Determine the [X, Y] coordinate at the center of the cell enclosing the given text.  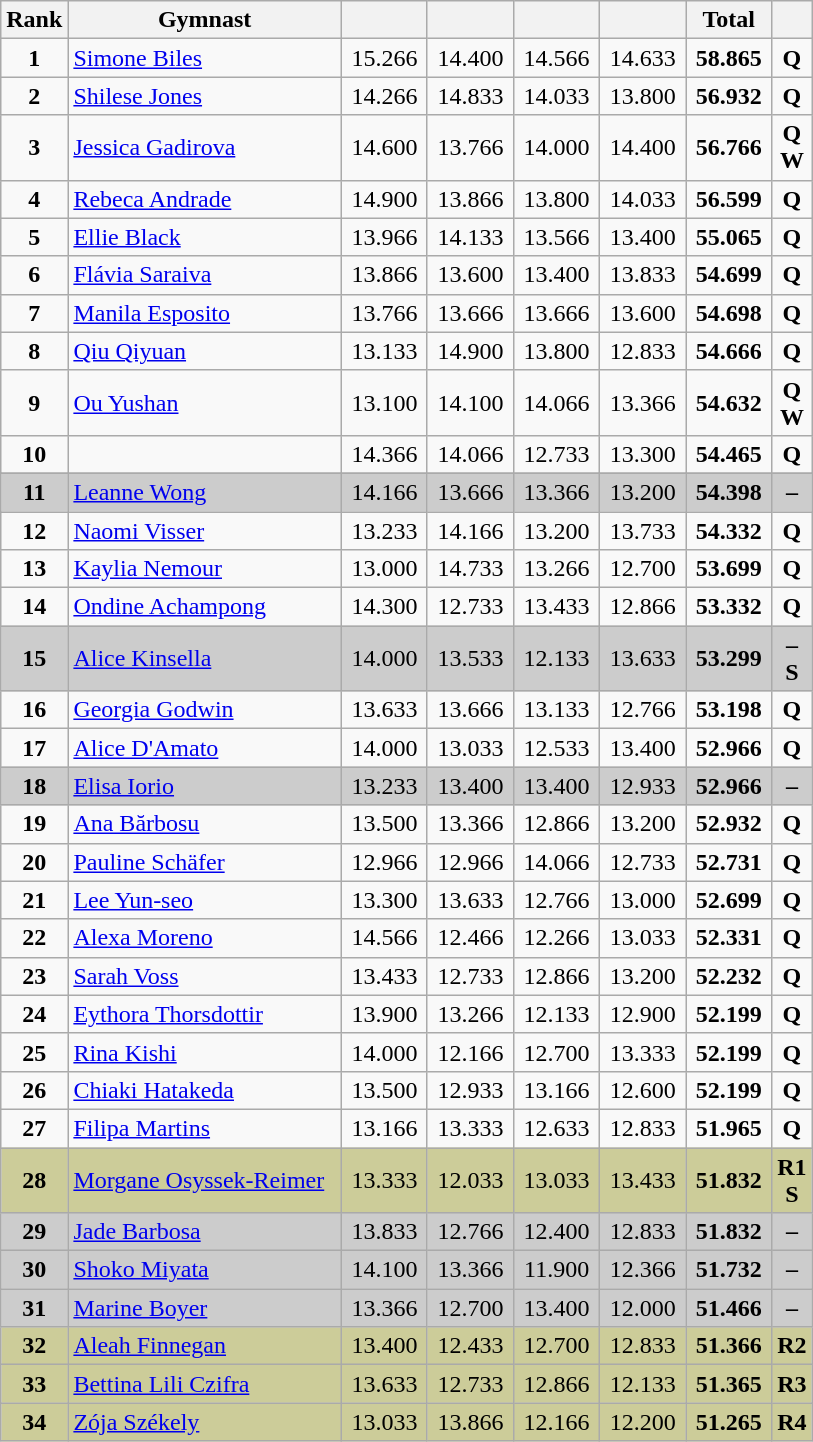
13 [34, 569]
14.733 [470, 569]
53.299 [729, 658]
Sarah Voss [205, 976]
R2 [792, 1346]
Morgane Osyssek-Reimer [205, 1180]
14.833 [470, 96]
33 [34, 1384]
56.599 [729, 199]
13.100 [384, 402]
Alice D'Amato [205, 748]
51.366 [729, 1346]
14 [34, 607]
12.533 [557, 748]
14.133 [470, 237]
12.433 [470, 1346]
3 [34, 148]
Eythora Thorsdottir [205, 1014]
Flávia Saraiva [205, 275]
26 [34, 1090]
4 [34, 199]
7 [34, 313]
Naomi Visser [205, 531]
Manila Esposito [205, 313]
54.465 [729, 454]
52.331 [729, 938]
12.900 [643, 1014]
12.200 [643, 1422]
32 [34, 1346]
Alexa Moreno [205, 938]
24 [34, 1014]
12.466 [470, 938]
Chiaki Hatakeda [205, 1090]
54.398 [729, 492]
15 [34, 658]
11.900 [557, 1270]
53.198 [729, 710]
Ou Yushan [205, 402]
14.366 [384, 454]
12 [34, 531]
31 [34, 1308]
13.533 [470, 658]
14.266 [384, 96]
2 [34, 96]
52.932 [729, 824]
23 [34, 976]
14.600 [384, 148]
16 [34, 710]
Ellie Black [205, 237]
27 [34, 1128]
22 [34, 938]
54.698 [729, 313]
Gymnast [205, 20]
53.332 [729, 607]
30 [34, 1270]
Rina Kishi [205, 1052]
52.731 [729, 862]
Ondine Achampong [205, 607]
Qiu Qiyuan [205, 351]
1 [34, 58]
12.600 [643, 1090]
Pauline Schäfer [205, 862]
12.266 [557, 938]
21 [34, 900]
12.366 [643, 1270]
Filipa Martins [205, 1128]
13.566 [557, 237]
56.932 [729, 96]
54.332 [729, 531]
Kaylia Nemour [205, 569]
Marine Boyer [205, 1308]
13.900 [384, 1014]
R4 [792, 1422]
17 [34, 748]
51.965 [729, 1128]
Rank [34, 20]
Bettina Lili Czifra [205, 1384]
20 [34, 862]
6 [34, 275]
9 [34, 402]
5 [34, 237]
52.232 [729, 976]
34 [34, 1422]
Ana Bărbosu [205, 824]
13.966 [384, 237]
12.633 [557, 1128]
Aleah Finnegan [205, 1346]
Elisa Iorio [205, 786]
18 [34, 786]
29 [34, 1232]
53.699 [729, 569]
51.365 [729, 1384]
Simone Biles [205, 58]
Zója Székely [205, 1422]
14.300 [384, 607]
Shilese Jones [205, 96]
10 [34, 454]
Jessica Gadirova [205, 148]
19 [34, 824]
Georgia Godwin [205, 710]
– S [792, 658]
55.065 [729, 237]
Alice Kinsella [205, 658]
54.666 [729, 351]
12.033 [470, 1180]
R1 S [792, 1180]
51.466 [729, 1308]
58.865 [729, 58]
54.699 [729, 275]
Shoko Miyata [205, 1270]
15.266 [384, 58]
Rebeca Andrade [205, 199]
8 [34, 351]
28 [34, 1180]
56.766 [729, 148]
R3 [792, 1384]
12.000 [643, 1308]
25 [34, 1052]
52.699 [729, 900]
11 [34, 492]
Jade Barbosa [205, 1232]
Lee Yun-seo [205, 900]
13.733 [643, 531]
51.265 [729, 1422]
51.732 [729, 1270]
54.632 [729, 402]
Total [729, 20]
12.400 [557, 1232]
14.633 [643, 58]
Leanne Wong [205, 492]
